From the cell containing the given text, extract its center point as [X, Y] coordinate. 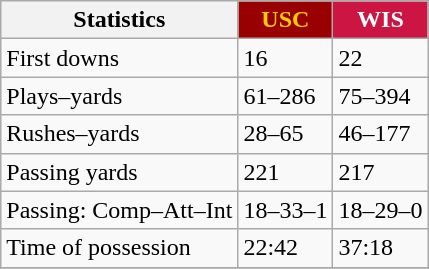
Rushes–yards [120, 134]
46–177 [380, 134]
28–65 [286, 134]
37:18 [380, 248]
Plays–yards [120, 96]
Statistics [120, 20]
Passing: Comp–Att–Int [120, 210]
221 [286, 172]
22 [380, 58]
Passing yards [120, 172]
61–286 [286, 96]
First downs [120, 58]
WIS [380, 20]
18–33–1 [286, 210]
22:42 [286, 248]
18–29–0 [380, 210]
USC [286, 20]
75–394 [380, 96]
Time of possession [120, 248]
16 [286, 58]
217 [380, 172]
